From the cell containing the given text, extract its center point as [x, y] coordinate. 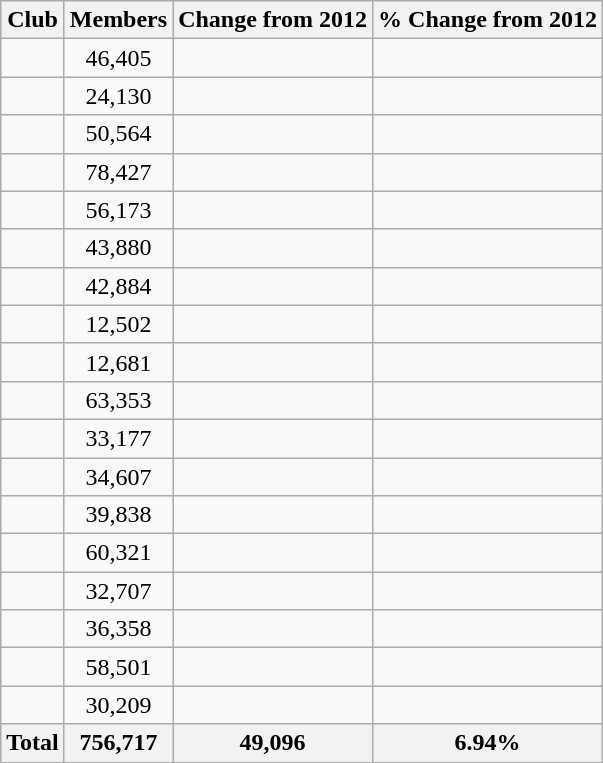
39,838 [118, 515]
78,427 [118, 172]
46,405 [118, 58]
56,173 [118, 210]
24,130 [118, 96]
43,880 [118, 248]
33,177 [118, 438]
60,321 [118, 553]
32,707 [118, 591]
12,681 [118, 362]
63,353 [118, 400]
42,884 [118, 286]
30,209 [118, 705]
49,096 [273, 743]
50,564 [118, 134]
6.94% [488, 743]
Total [33, 743]
756,717 [118, 743]
Members [118, 20]
Club [33, 20]
12,502 [118, 324]
36,358 [118, 629]
Change from 2012 [273, 20]
34,607 [118, 477]
58,501 [118, 667]
% Change from 2012 [488, 20]
